Identify which cell holds the provided text, then report its [X, Y] central coordinate. 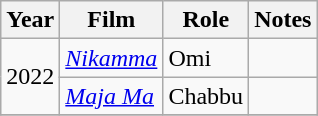
Chabbu [206, 96]
Year [30, 20]
Notes [283, 20]
Nikamma [112, 58]
Film [112, 20]
Omi [206, 58]
Role [206, 20]
Maja Ma [112, 96]
2022 [30, 77]
